Provide the [x, y] coordinate of the cell's center where the given text is located.  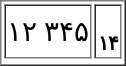
۱۲ ۳۴۵ [48, 31]
۱۴ [108, 31]
